Identify which cell holds the provided text, then report its [X, Y] central coordinate. 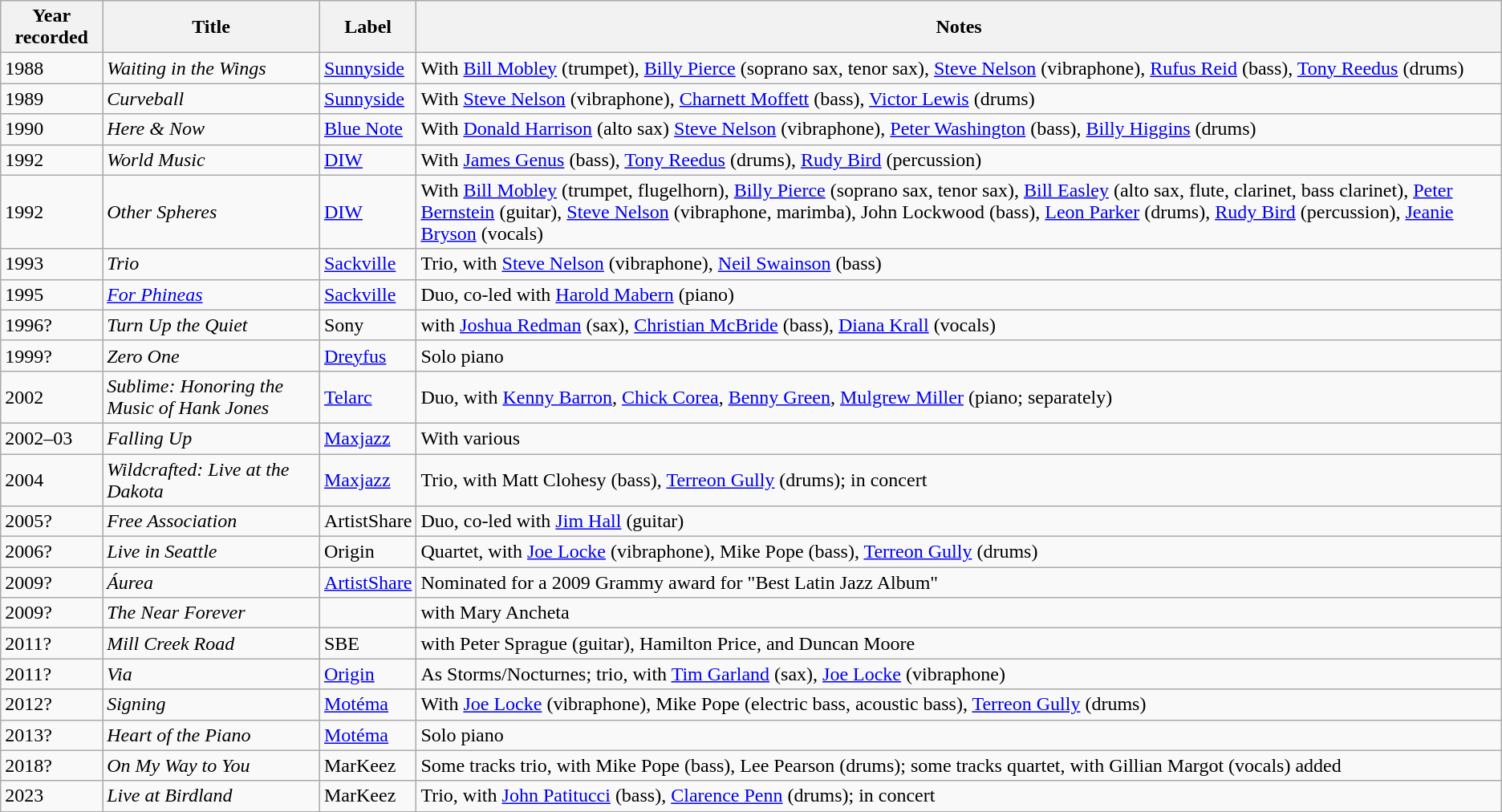
With various [959, 438]
2002 [51, 396]
Trio, with Steve Nelson (vibraphone), Neil Swainson (bass) [959, 264]
Some tracks trio, with Mike Pope (bass), Lee Pearson (drums); some tracks quartet, with Gillian Margot (vocals) added [959, 765]
Heart of the Piano [212, 735]
With James Genus (bass), Tony Reedus (drums), Rudy Bird (percussion) [959, 160]
Sublime: Honoring the Music of Hank Jones [212, 396]
Dreyfus [367, 355]
2006? [51, 552]
Duo, with Kenny Barron, Chick Corea, Benny Green, Mulgrew Miller (piano; separately) [959, 396]
2004 [51, 480]
On My Way to You [212, 765]
Via [212, 674]
Live in Seattle [212, 552]
For Phineas [212, 294]
2012? [51, 704]
Quartet, with Joe Locke (vibraphone), Mike Pope (bass), Terreon Gully (drums) [959, 552]
Áurea [212, 583]
Other Spheres [212, 212]
1989 [51, 99]
1993 [51, 264]
Duo, co-led with Harold Mabern (piano) [959, 294]
Sony [367, 325]
1999? [51, 355]
SBE [367, 644]
Nominated for a 2009 Grammy award for "Best Latin Jazz Album" [959, 583]
Free Association [212, 522]
With Steve Nelson (vibraphone), Charnett Moffett (bass), Victor Lewis (drums) [959, 99]
Mill Creek Road [212, 644]
Duo, co-led with Jim Hall (guitar) [959, 522]
with Joshua Redman (sax), Christian McBride (bass), Diana Krall (vocals) [959, 325]
Zero One [212, 355]
Trio, with John Patitucci (bass), Clarence Penn (drums); in concert [959, 796]
Notes [959, 27]
Label [367, 27]
Trio [212, 264]
Falling Up [212, 438]
Wildcrafted: Live at the Dakota [212, 480]
Turn Up the Quiet [212, 325]
Here & Now [212, 129]
2002–03 [51, 438]
As Storms/Nocturnes; trio, with Tim Garland (sax), Joe Locke (vibraphone) [959, 674]
With Bill Mobley (trumpet), Billy Pierce (soprano sax, tenor sax), Steve Nelson (vibraphone), Rufus Reid (bass), Tony Reedus (drums) [959, 68]
With Donald Harrison (alto sax) Steve Nelson (vibraphone), Peter Washington (bass), Billy Higgins (drums) [959, 129]
1990 [51, 129]
Signing [212, 704]
Curveball [212, 99]
2013? [51, 735]
Telarc [367, 396]
with Peter Sprague (guitar), Hamilton Price, and Duncan Moore [959, 644]
1996? [51, 325]
With Joe Locke (vibraphone), Mike Pope (electric bass, acoustic bass), Terreon Gully (drums) [959, 704]
Title [212, 27]
2018? [51, 765]
Waiting in the Wings [212, 68]
Trio, with Matt Clohesy (bass), Terreon Gully (drums); in concert [959, 480]
Live at Birdland [212, 796]
with Mary Ancheta [959, 613]
2023 [51, 796]
1995 [51, 294]
2005? [51, 522]
World Music [212, 160]
The Near Forever [212, 613]
Year recorded [51, 27]
1988 [51, 68]
Blue Note [367, 129]
